Pinpoint the cell where the given text exists, returning its (x, y) midpoint coordinate. 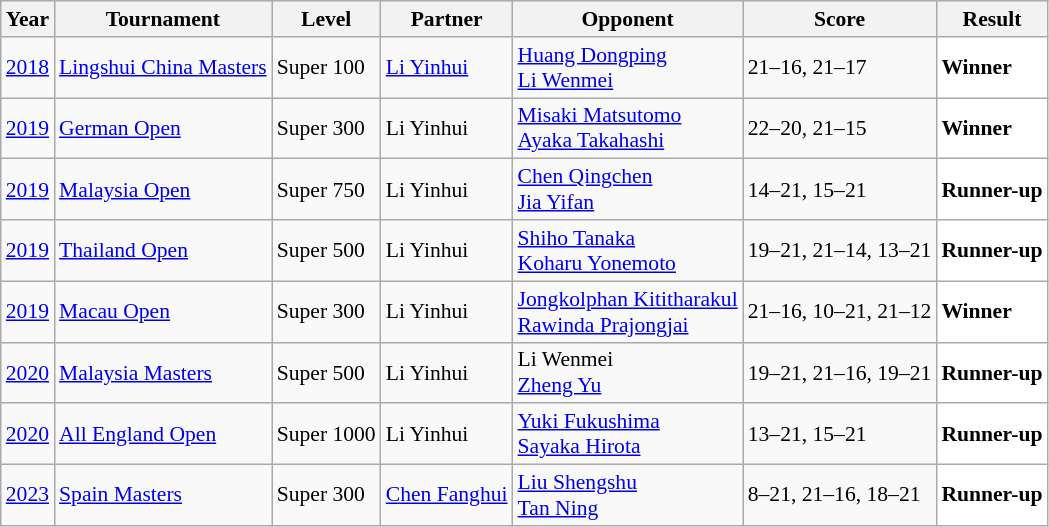
19–21, 21–14, 13–21 (840, 250)
8–21, 21–16, 18–21 (840, 496)
Spain Masters (163, 496)
22–20, 21–15 (840, 128)
13–21, 15–21 (840, 434)
Year (28, 19)
19–21, 21–16, 19–21 (840, 372)
Opponent (628, 19)
Malaysia Masters (163, 372)
German Open (163, 128)
21–16, 21–17 (840, 68)
Super 750 (326, 190)
Tournament (163, 19)
Level (326, 19)
21–16, 10–21, 21–12 (840, 312)
14–21, 15–21 (840, 190)
Shiho Tanaka Koharu Yonemoto (628, 250)
Yuki Fukushima Sayaka Hirota (628, 434)
Li Wenmei Zheng Yu (628, 372)
Chen Qingchen Jia Yifan (628, 190)
Jongkolphan Kititharakul Rawinda Prajongjai (628, 312)
2018 (28, 68)
Lingshui China Masters (163, 68)
Macau Open (163, 312)
Thailand Open (163, 250)
Super 1000 (326, 434)
Misaki Matsutomo Ayaka Takahashi (628, 128)
Result (992, 19)
Chen Fanghui (447, 496)
Partner (447, 19)
All England Open (163, 434)
Score (840, 19)
Huang Dongping Li Wenmei (628, 68)
2023 (28, 496)
Super 100 (326, 68)
Malaysia Open (163, 190)
Liu Shengshu Tan Ning (628, 496)
